Identify which cell holds the provided text, then report its (x, y) central coordinate. 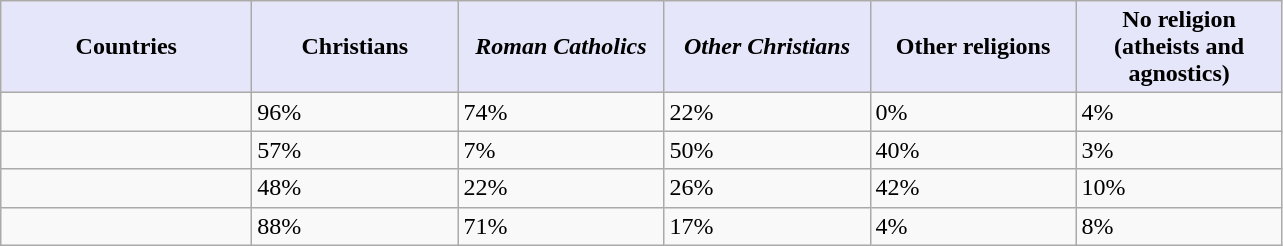
7% (561, 150)
0% (973, 112)
96% (355, 112)
Roman Catholics (561, 47)
Other Christians (767, 47)
40% (973, 150)
26% (767, 188)
50% (767, 150)
42% (973, 188)
74% (561, 112)
Countries (126, 47)
8% (1179, 226)
Other religions (973, 47)
48% (355, 188)
Christians (355, 47)
3% (1179, 150)
10% (1179, 188)
88% (355, 226)
71% (561, 226)
17% (767, 226)
No religion (atheists and agnostics) (1179, 47)
57% (355, 150)
